Capture the cell that displays the provided text and extract its [x, y] central coordinate. 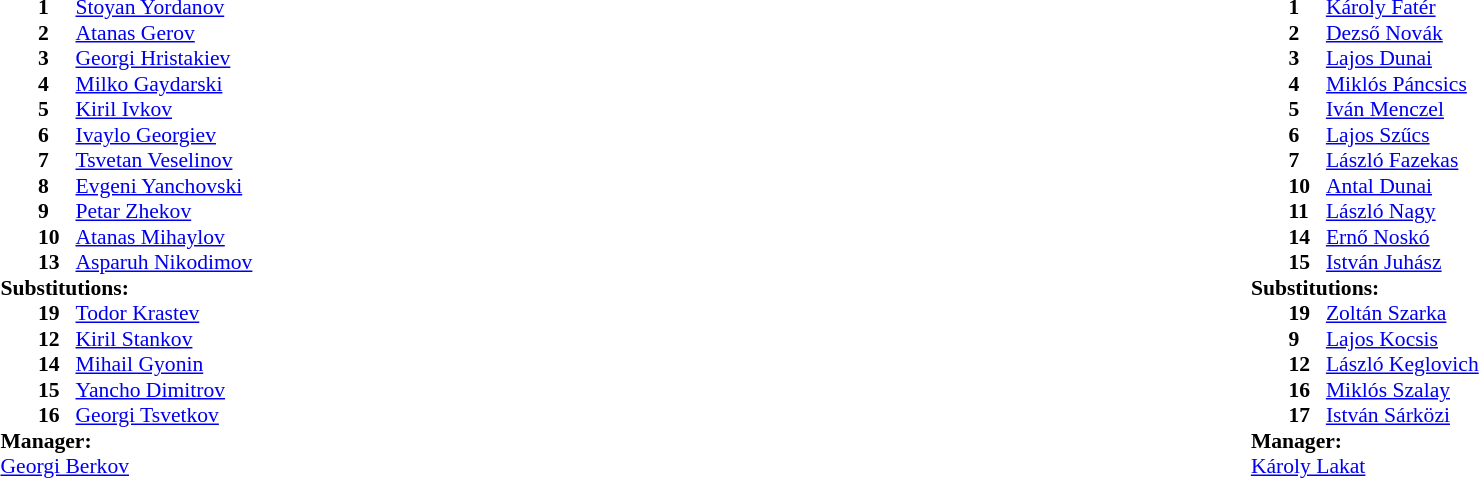
13 [57, 263]
Kiril Ivkov [164, 109]
Atanas Gerov [164, 33]
István Sárközi [1402, 415]
Miklós Páncsics [1402, 84]
Atanas Mihaylov [164, 237]
Lajos Szűcs [1402, 135]
Georgi Tsvetkov [164, 415]
László Nagy [1402, 211]
Todor Krastev [164, 313]
István Juhász [1402, 263]
Zoltán Szarka [1402, 313]
Antal Dunai [1402, 186]
Kiril Stankov [164, 339]
Ernő Noskó [1402, 237]
Mihail Gyonin [164, 365]
Georgi Hristakiev [164, 59]
László Fazekas [1402, 161]
8 [57, 186]
Lajos Kocsis [1402, 339]
Asparuh Nikodimov [164, 263]
Evgeni Yanchovski [164, 186]
Iván Menczel [1402, 109]
Dezső Novák [1402, 33]
László Keglovich [1402, 365]
Yancho Dimitrov [164, 390]
Lajos Dunai [1402, 59]
Milko Gaydarski [164, 84]
17 [1307, 415]
11 [1307, 211]
Miklós Szalay [1402, 390]
Ivaylo Georgiev [164, 135]
Tsvetan Veselinov [164, 161]
Petar Zhekov [164, 211]
